Identify which cell holds the provided text, then report its (x, y) central coordinate. 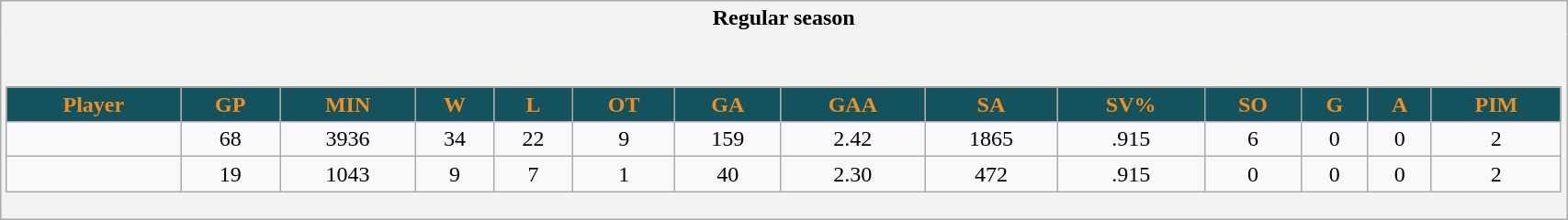
PIM (1495, 104)
22 (534, 139)
2.30 (852, 174)
2.42 (852, 139)
Player (94, 104)
GAA (852, 104)
OT (624, 104)
GP (231, 104)
34 (455, 139)
40 (728, 174)
SO (1253, 104)
472 (991, 174)
A (1400, 104)
19 (231, 174)
SV% (1131, 104)
L (534, 104)
1865 (991, 139)
7 (534, 174)
GA (728, 104)
159 (728, 139)
6 (1253, 139)
1043 (347, 174)
SA (991, 104)
W (455, 104)
Player GP MIN W L OT GA GAA SA SV% SO G A PIM 68 3936 34 22 9 159 2.42 1865 .915 6 0 0 2 19 1043 9 7 1 40 2.30 472 .915 0 0 0 2 (784, 126)
1 (624, 174)
Regular season (784, 18)
68 (231, 139)
3936 (347, 139)
MIN (347, 104)
G (1336, 104)
